Scan for the cell matching the given text and deliver its [X, Y] coordinate at center. 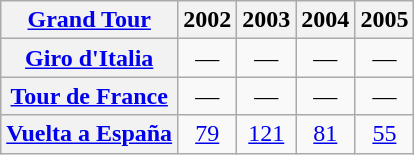
Giro d'Italia [90, 58]
Tour de France [90, 96]
Grand Tour [90, 20]
55 [384, 134]
2005 [384, 20]
2004 [326, 20]
79 [208, 134]
2002 [208, 20]
2003 [266, 20]
121 [266, 134]
81 [326, 134]
Vuelta a España [90, 134]
